Identify which cell holds the provided text, then report its [x, y] central coordinate. 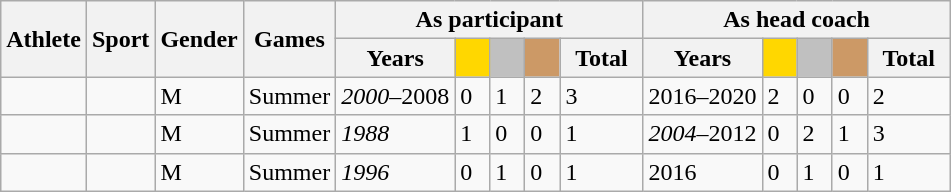
Games [289, 39]
As participant [490, 20]
2000–2008 [396, 96]
As head coach [796, 20]
1996 [396, 172]
2016 [702, 172]
2016–2020 [702, 96]
2004–2012 [702, 134]
Gender [199, 39]
Sport [120, 39]
Athlete [44, 39]
1988 [396, 134]
